Output the (X, Y) coordinate of the center of the cell containing the given text.  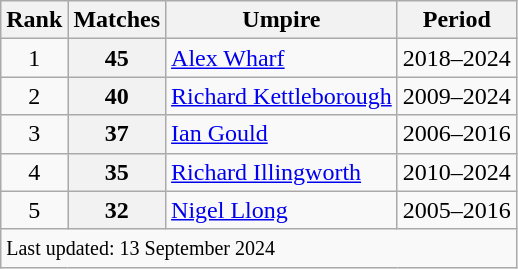
Ian Gould (282, 134)
37 (117, 134)
Period (456, 20)
2005–2016 (456, 210)
Richard Illingworth (282, 172)
Last updated: 13 September 2024 (259, 248)
3 (34, 134)
2018–2024 (456, 58)
40 (117, 96)
2010–2024 (456, 172)
1 (34, 58)
2009–2024 (456, 96)
Matches (117, 20)
5 (34, 210)
45 (117, 58)
Alex Wharf (282, 58)
4 (34, 172)
2006–2016 (456, 134)
35 (117, 172)
Nigel Llong (282, 210)
Umpire (282, 20)
2 (34, 96)
32 (117, 210)
Richard Kettleborough (282, 96)
Rank (34, 20)
